Capture the cell that displays the provided text and extract its [X, Y] central coordinate. 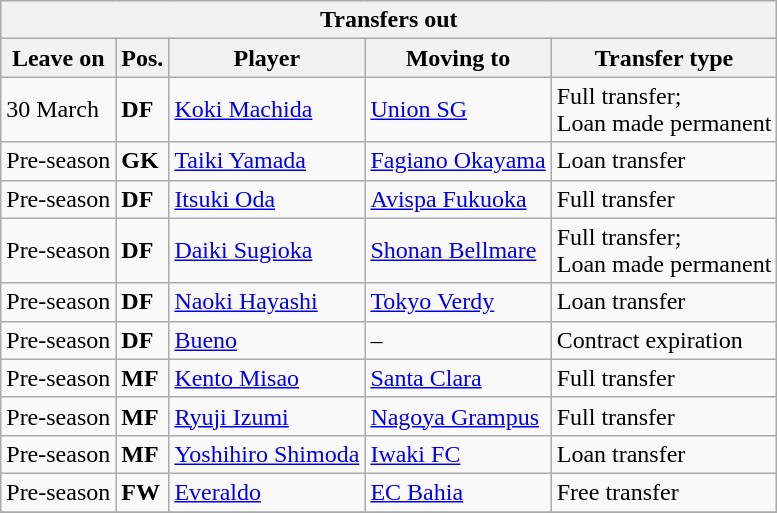
Ryuji Izumi [267, 416]
Koki Machida [267, 110]
Nagoya Grampus [458, 416]
Everaldo [267, 492]
Daiki Sugioka [267, 250]
Yoshihiro Shimoda [267, 454]
Contract expiration [664, 340]
Transfer type [664, 58]
– [458, 340]
Transfers out [389, 20]
GK [142, 161]
Iwaki FC [458, 454]
Pos. [142, 58]
Free transfer [664, 492]
Itsuki Oda [267, 199]
Moving to [458, 58]
EC Bahia [458, 492]
Kento Misao [267, 378]
Bueno [267, 340]
Avispa Fukuoka [458, 199]
Tokyo Verdy [458, 302]
Santa Clara [458, 378]
Union SG [458, 110]
Taiki Yamada [267, 161]
Leave on [58, 58]
Player [267, 58]
Fagiano Okayama [458, 161]
30 March [58, 110]
FW [142, 492]
Shonan Bellmare [458, 250]
Naoki Hayashi [267, 302]
